Return (x, y) of the center of cell containing provided text 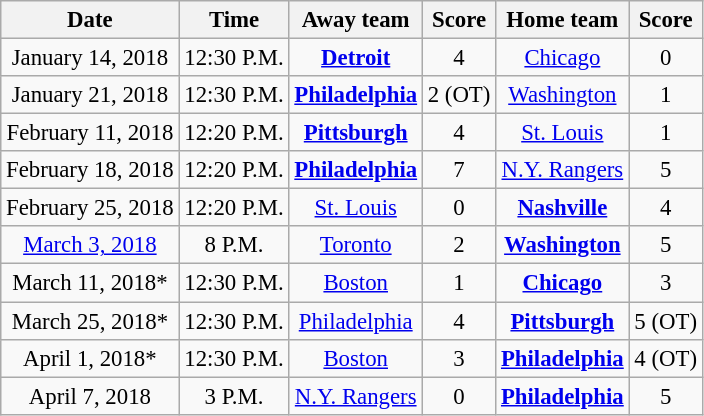
Home team (562, 20)
April 1, 2018* (90, 358)
February 18, 2018 (90, 170)
Away team (356, 20)
7 (458, 170)
March 11, 2018* (90, 283)
Date (90, 20)
4 (OT) (666, 358)
February 25, 2018 (90, 208)
2 (OT) (458, 95)
March 25, 2018* (90, 321)
February 11, 2018 (90, 133)
Nashville (562, 208)
8 P.M. (234, 245)
Time (234, 20)
2 (458, 245)
March 3, 2018 (90, 245)
3 P.M. (234, 396)
April 7, 2018 (90, 396)
5 (OT) (666, 321)
Toronto (356, 245)
Detroit (356, 58)
January 14, 2018 (90, 58)
January 21, 2018 (90, 95)
